Locate the cell with the specified text and output its (x, y) center coordinate. 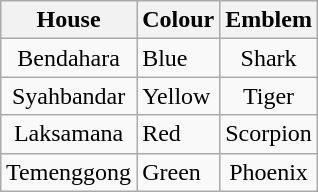
Temenggong (69, 172)
Syahbandar (69, 96)
Phoenix (269, 172)
Green (178, 172)
Shark (269, 58)
Bendahara (69, 58)
Red (178, 134)
Scorpion (269, 134)
Laksamana (69, 134)
Yellow (178, 96)
Colour (178, 20)
House (69, 20)
Blue (178, 58)
Emblem (269, 20)
Tiger (269, 96)
